Identify which cell holds the provided text, then report its [x, y] central coordinate. 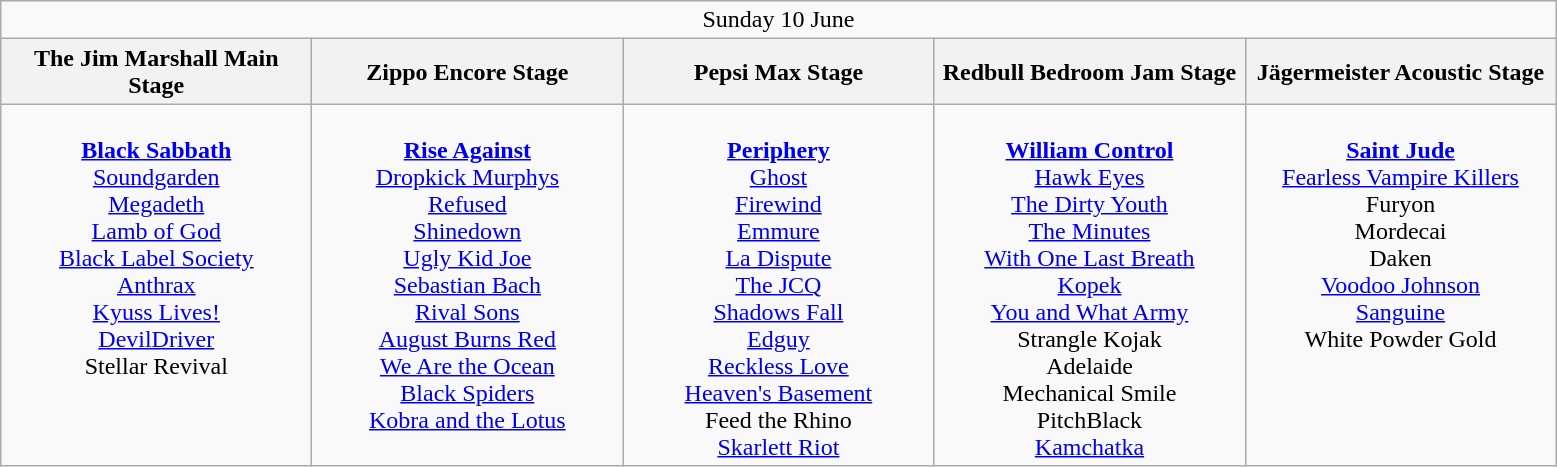
Jägermeister Acoustic Stage [1400, 72]
Black Sabbath Soundgarden Megadeth Lamb of God Black Label Society Anthrax Kyuss Lives! DevilDriver Stellar Revival [156, 285]
The Jim Marshall Main Stage [156, 72]
Saint Jude Fearless Vampire Killers Furyon Mordecai Daken Voodoo Johnson Sanguine White Powder Gold [1400, 285]
Pepsi Max Stage [778, 72]
Sunday 10 June [778, 20]
Redbull Bedroom Jam Stage [1090, 72]
Zippo Encore Stage [468, 72]
Periphery Ghost Firewind Emmure La Dispute The JCQ Shadows Fall Edguy Reckless Love Heaven's Basement Feed the Rhino Skarlett Riot [778, 285]
